Identify which cell holds the provided text, then report its [x, y] central coordinate. 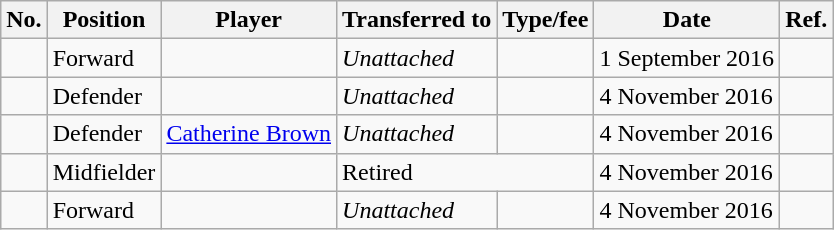
Midfielder [104, 172]
Type/fee [546, 20]
Position [104, 20]
No. [24, 20]
Date [687, 20]
Retired [466, 172]
Catherine Brown [249, 134]
Ref. [806, 20]
1 September 2016 [687, 58]
Player [249, 20]
Transferred to [417, 20]
